Output the [x, y] coordinate of the center of the cell containing the given text.  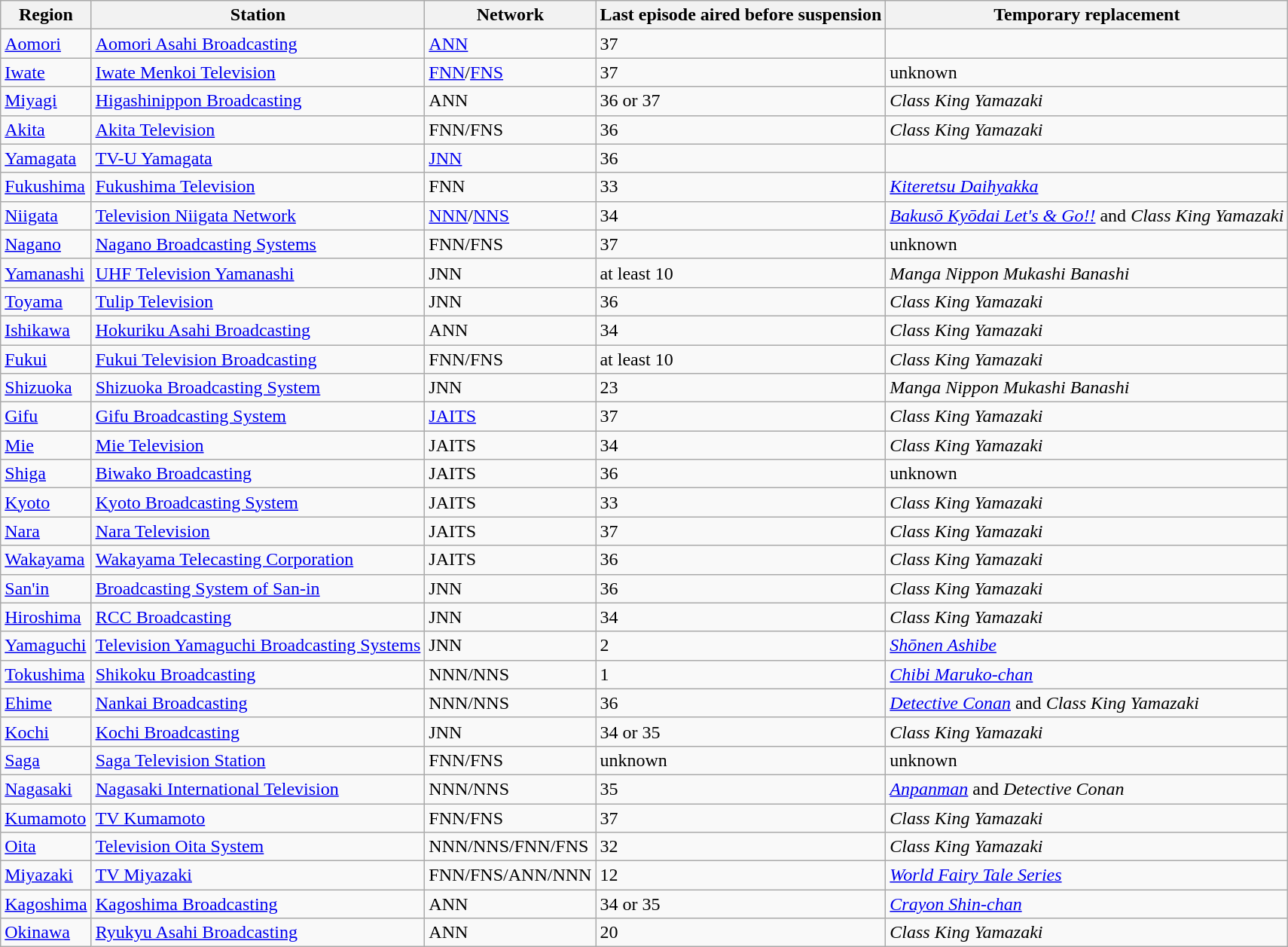
1 [741, 674]
Mie [46, 445]
Region [46, 15]
Kochi Broadcasting [258, 732]
FNN/FNS/ANN/NNN [511, 875]
Toyama [46, 301]
Tulip Television [258, 301]
Shōnen Ashibe [1087, 646]
Kochi [46, 732]
Television Oita System [258, 847]
Mie Television [258, 445]
Television Niigata Network [258, 215]
23 [741, 388]
Kagoshima [46, 904]
Yamaguchi [46, 646]
Miyazaki [46, 875]
Television Yamaguchi Broadcasting Systems [258, 646]
Nagasaki [46, 789]
Kyoto Broadcasting System [258, 503]
Okinawa [46, 933]
Chibi Maruko-chan [1087, 674]
Saga Television Station [258, 760]
Temporary replacement [1087, 15]
Nagano [46, 244]
Biwako Broadcasting [258, 474]
Akita [46, 130]
Hiroshima [46, 617]
Oita [46, 847]
Kumamoto [46, 817]
2 [741, 646]
Broadcasting System of San-in [258, 588]
Bakusō Kyōdai Let's & Go!! and Class King Yamazaki [1087, 215]
Gifu Broadcasting System [258, 417]
Wakayama Telecasting Corporation [258, 560]
Detective Conan and Class King Yamazaki [1087, 703]
Iwate [46, 72]
Kiteretsu Daihyakka [1087, 187]
Saga [46, 760]
Station [258, 15]
RCC Broadcasting [258, 617]
Yamagata [46, 158]
Nagasaki International Television [258, 789]
Ishikawa [46, 330]
Miyagi [46, 101]
TV Kumamoto [258, 817]
Nankai Broadcasting [258, 703]
Iwate Menkoi Television [258, 72]
36 or 37 [741, 101]
Niigata [46, 215]
Ehime [46, 703]
TV Miyazaki [258, 875]
Kagoshima Broadcasting [258, 904]
Last episode aired before suspension [741, 15]
Tokushima [46, 674]
Yamanashi [46, 273]
FNN [511, 187]
20 [741, 933]
Wakayama [46, 560]
Shiga [46, 474]
Fukui [46, 359]
San'in [46, 588]
Fukui Television Broadcasting [258, 359]
Shizuoka [46, 388]
Kyoto [46, 503]
Anpanman and Detective Conan [1087, 789]
12 [741, 875]
Shizuoka Broadcasting System [258, 388]
Nagano Broadcasting Systems [258, 244]
Crayon Shin-chan [1087, 904]
Gifu [46, 417]
Aomori [46, 44]
Nara [46, 531]
Shikoku Broadcasting [258, 674]
Fukushima [46, 187]
NNN/NNS/FNN/FNS [511, 847]
Hokuriku Asahi Broadcasting [258, 330]
World Fairy Tale Series [1087, 875]
UHF Television Yamanashi [258, 273]
Nara Television [258, 531]
TV-U Yamagata [258, 158]
Ryukyu Asahi Broadcasting [258, 933]
Fukushima Television [258, 187]
Akita Television [258, 130]
Higashinippon Broadcasting [258, 101]
Aomori Asahi Broadcasting [258, 44]
Network [511, 15]
32 [741, 847]
35 [741, 789]
